From the cell containing the given text, extract its center point as [x, y] coordinate. 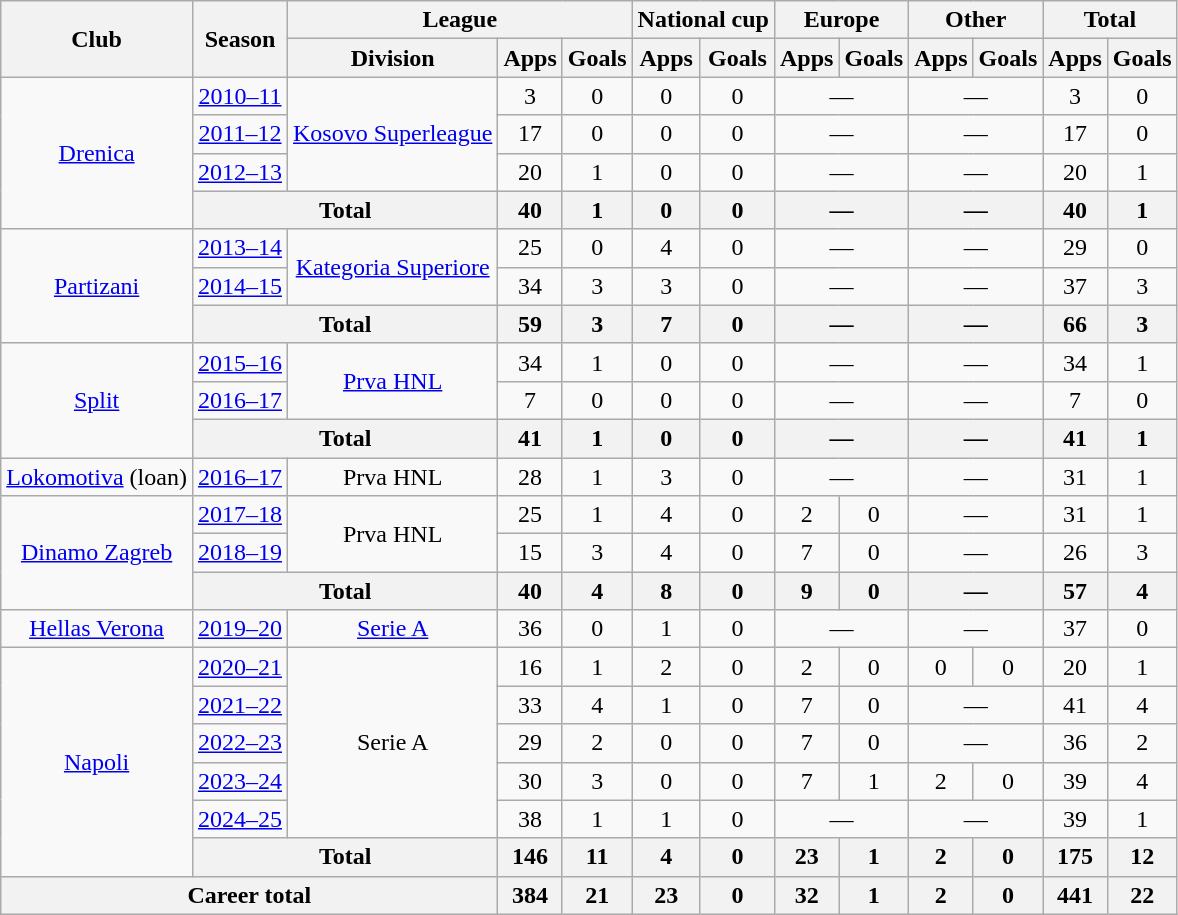
Division [393, 58]
League [460, 20]
2021–22 [240, 705]
33 [530, 705]
2013–14 [240, 248]
2022–23 [240, 743]
Season [240, 39]
Dinamo Zagreb [97, 553]
22 [1142, 895]
8 [666, 591]
Career total [250, 895]
2020–21 [240, 667]
57 [1075, 591]
Club [97, 39]
2011–12 [240, 134]
2024–25 [240, 819]
Europe [841, 20]
12 [1142, 857]
59 [530, 324]
2023–24 [240, 781]
21 [597, 895]
30 [530, 781]
Lokomotiva (loan) [97, 477]
16 [530, 667]
Hellas Verona [97, 629]
Kosovo Superleague [393, 134]
Split [97, 400]
28 [530, 477]
2018–19 [240, 553]
146 [530, 857]
32 [806, 895]
Partizani [97, 286]
38 [530, 819]
Kategoria Superiore [393, 267]
Drenica [97, 153]
384 [530, 895]
2012–13 [240, 172]
National cup [703, 20]
11 [597, 857]
175 [1075, 857]
26 [1075, 553]
2017–18 [240, 515]
2014–15 [240, 286]
9 [806, 591]
66 [1075, 324]
Napoli [97, 762]
2010–11 [240, 96]
441 [1075, 895]
15 [530, 553]
2015–16 [240, 362]
2019–20 [240, 629]
Other [976, 20]
